Output the (X, Y) coordinate of the center of the cell containing the given text.  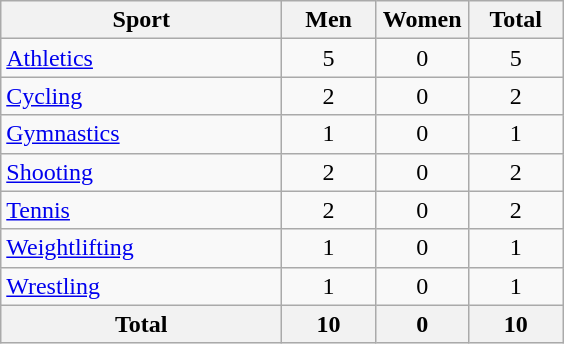
Tennis (142, 210)
Weightlifting (142, 248)
Women (422, 20)
Shooting (142, 172)
Wrestling (142, 286)
Men (329, 20)
Athletics (142, 58)
Cycling (142, 96)
Sport (142, 20)
Gymnastics (142, 134)
